Detect which cell encompasses the target text, then output its (X, Y) center coordinate. 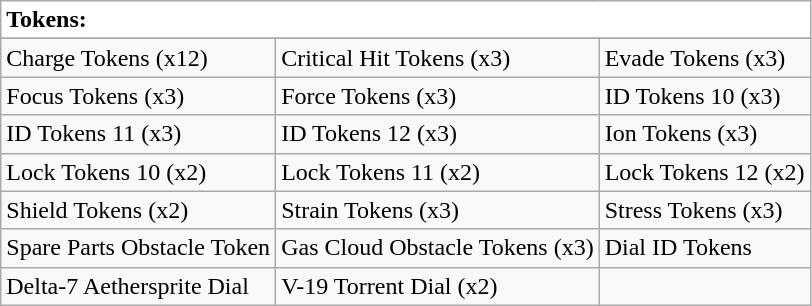
Critical Hit Tokens (x3) (438, 58)
ID Tokens 11 (x3) (138, 134)
ID Tokens 12 (x3) (438, 134)
Charge Tokens (x12) (138, 58)
Focus Tokens (x3) (138, 96)
Dial ID Tokens (704, 248)
Force Tokens (x3) (438, 96)
V-19 Torrent Dial (x2) (438, 286)
Stress Tokens (x3) (704, 210)
Spare Parts Obstacle Token (138, 248)
ID Tokens 10 (x3) (704, 96)
Tokens: (406, 20)
Shield Tokens (x2) (138, 210)
Delta-7 Aethersprite Dial (138, 286)
Gas Cloud Obstacle Tokens (x3) (438, 248)
Lock Tokens 10 (x2) (138, 172)
Strain Tokens (x3) (438, 210)
Ion Tokens (x3) (704, 134)
Evade Tokens (x3) (704, 58)
Lock Tokens 11 (x2) (438, 172)
Lock Tokens 12 (x2) (704, 172)
